Output the [x, y] coordinate of the center of the cell containing the given text.  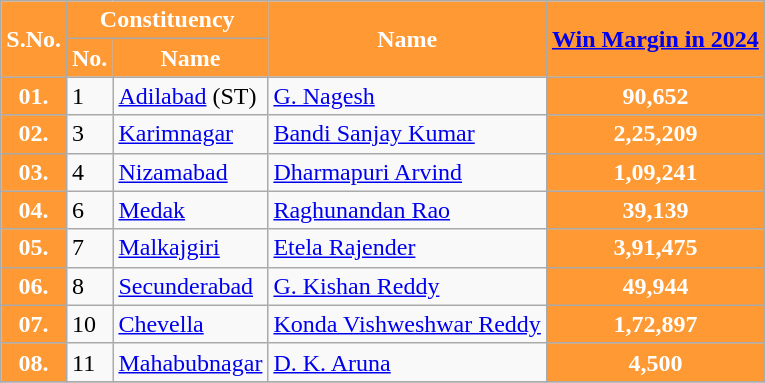
Secunderabad [190, 286]
Win Margin in 2024 [655, 39]
1 [89, 96]
90,652 [655, 96]
Dharmapuri Arvind [407, 172]
1,09,241 [655, 172]
04. [34, 210]
G. Nagesh [407, 96]
Karimnagar [190, 134]
49,944 [655, 286]
7 [89, 248]
Bandi Sanjay Kumar [407, 134]
Konda Vishweshwar Reddy [407, 324]
01. [34, 96]
10 [89, 324]
Mahabubnagar [190, 362]
Nizamabad [190, 172]
Raghunandan Rao [407, 210]
Etela Rajender [407, 248]
S.No. [34, 39]
05. [34, 248]
3 [89, 134]
1,72,897 [655, 324]
4 [89, 172]
03. [34, 172]
39,139 [655, 210]
D. K. Aruna [407, 362]
08. [34, 362]
Constituency [166, 20]
3,91,475 [655, 248]
02. [34, 134]
Medak [190, 210]
4,500 [655, 362]
07. [34, 324]
No. [89, 58]
6 [89, 210]
Malkajgiri [190, 248]
2,25,209 [655, 134]
06. [34, 286]
11 [89, 362]
G. Kishan Reddy [407, 286]
8 [89, 286]
Chevella [190, 324]
Adilabad (ST) [190, 96]
